Determine the [X, Y] coordinate at the center of the cell enclosing the given text.  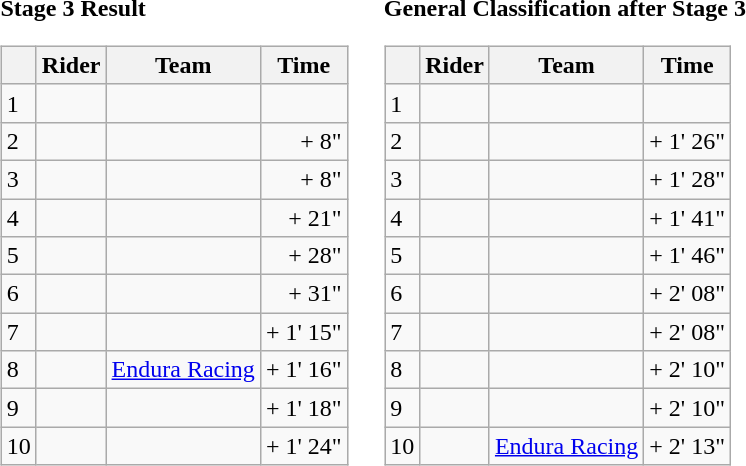
+ 28" [304, 256]
+ 1' 18" [304, 408]
+ 1' 28" [688, 179]
+ 1' 24" [304, 446]
+ 1' 16" [304, 370]
+ 1' 15" [304, 332]
+ 31" [304, 294]
+ 1' 26" [688, 141]
+ 1' 41" [688, 217]
+ 21" [304, 217]
+ 1' 46" [688, 256]
+ 2' 13" [688, 446]
